Identify which cell holds the provided text, then report its (x, y) central coordinate. 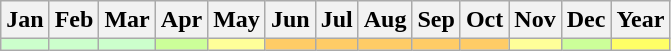
Jul (336, 20)
Sep (436, 20)
Dec (586, 20)
Feb (74, 20)
May (237, 20)
Jan (25, 20)
Jun (290, 20)
Nov (535, 20)
Mar (127, 20)
Aug (385, 20)
Year (640, 20)
Oct (484, 20)
Apr (181, 20)
